Return the [X, Y] coordinate for the center point of the cell that contains the specified text.  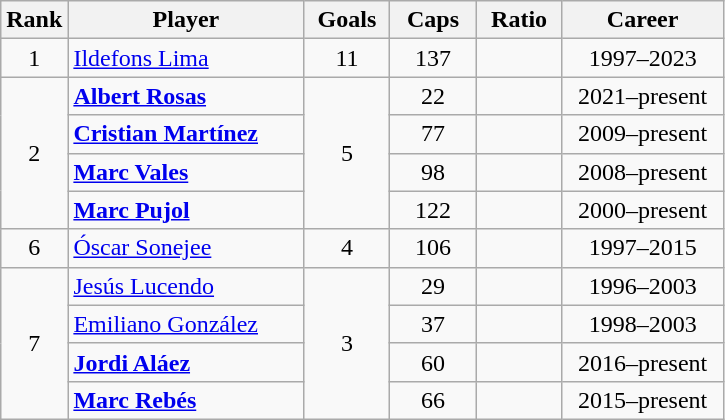
137 [433, 58]
5 [347, 153]
Ratio [519, 20]
22 [433, 96]
122 [433, 210]
2 [34, 153]
Career [642, 20]
2016–present [642, 362]
2000–present [642, 210]
Emiliano González [186, 324]
106 [433, 248]
Ildefons Lima [186, 58]
4 [347, 248]
Albert Rosas [186, 96]
77 [433, 134]
1996–2003 [642, 286]
60 [433, 362]
1998–2003 [642, 324]
29 [433, 286]
2021–present [642, 96]
Cristian Martínez [186, 134]
98 [433, 172]
Caps [433, 20]
66 [433, 400]
11 [347, 58]
Jordi Aláez [186, 362]
Marc Rebés [186, 400]
Óscar Sonejee [186, 248]
1 [34, 58]
2015–present [642, 400]
37 [433, 324]
1997–2023 [642, 58]
2009–present [642, 134]
Jesús Lucendo [186, 286]
6 [34, 248]
Goals [347, 20]
3 [347, 343]
1997–2015 [642, 248]
Rank [34, 20]
2008–present [642, 172]
Player [186, 20]
Marc Vales [186, 172]
7 [34, 343]
Marc Pujol [186, 210]
